Determine the (x, y) coordinate at the center of the cell enclosing the given text.  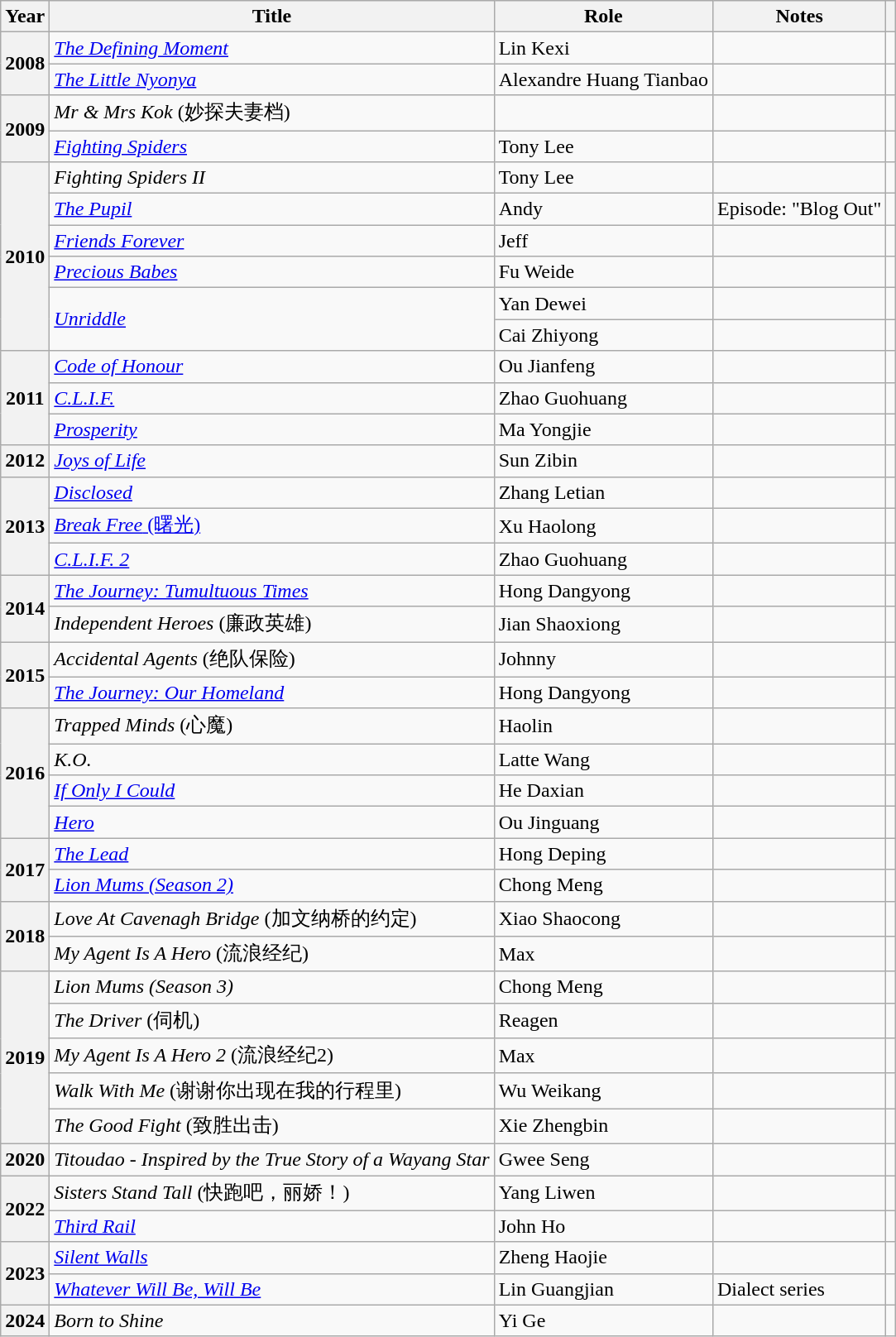
Cai Zhiyong (603, 335)
2014 (25, 609)
Xie Zhengbin (603, 1127)
The Lead (271, 854)
Prosperity (271, 429)
K.O. (271, 760)
Notes (799, 17)
Xiao Shaocong (603, 918)
2024 (25, 1320)
Ou Jinguang (603, 822)
Yan Dewei (603, 304)
2018 (25, 937)
2011 (25, 398)
Title (271, 17)
The Driver (伺机) (271, 1021)
Reagen (603, 1021)
John Ho (603, 1226)
Mr & Mrs Kok (妙探夫妻档) (271, 113)
Dialect series (799, 1289)
Accidental Agents (绝队保险) (271, 660)
Fu Weide (603, 272)
The Defining Moment (271, 48)
Lion Mums (Season 2) (271, 885)
Episode: "Blog Out" (799, 209)
2023 (25, 1273)
Silent Walls (271, 1258)
2010 (25, 256)
Precious Babes (271, 272)
Role (603, 17)
He Daxian (603, 791)
2012 (25, 461)
Xu Haolong (603, 526)
Sun Zibin (603, 461)
Joys of Life (271, 461)
2008 (25, 64)
Johnny (603, 660)
Haolin (603, 726)
Hero (271, 822)
Lion Mums (Season 3) (271, 987)
Whatever Will Be, Will Be (271, 1289)
2017 (25, 870)
Lin Kexi (603, 48)
My Agent Is A Hero 2 (流浪经纪2) (271, 1056)
Latte Wang (603, 760)
2009 (25, 129)
C.L.I.F. (271, 398)
Independent Heroes (廉政英雄) (271, 624)
2013 (25, 526)
Jian Shaoxiong (603, 624)
Zheng Haojie (603, 1258)
Jeff (603, 241)
The Journey: Tumultuous Times (271, 591)
Wu Weikang (603, 1090)
Third Rail (271, 1226)
Friends Forever (271, 241)
Zhang Letian (603, 492)
2019 (25, 1057)
If Only I Could (271, 791)
Fighting Spiders (271, 146)
Ou Jianfeng (603, 367)
Break Free (曙光) (271, 526)
Hong Deping (603, 854)
The Journey: Our Homeland (271, 692)
Yang Liwen (603, 1193)
2016 (25, 773)
Lin Guangjian (603, 1289)
Andy (603, 209)
C.L.I.F. 2 (271, 559)
2022 (25, 1208)
Alexandre Huang Tianbao (603, 79)
Sisters Stand Tall (快跑吧，丽娇！) (271, 1193)
Year (25, 17)
The Pupil (271, 209)
Code of Honour (271, 367)
2015 (25, 675)
Yi Ge (603, 1320)
2020 (25, 1159)
The Good Fight (致胜出击) (271, 1127)
Gwee Seng (603, 1159)
Ma Yongjie (603, 429)
My Agent Is A Hero (流浪经纪) (271, 955)
Born to Shine (271, 1320)
Walk With Me (谢谢你出现在我的行程里) (271, 1090)
The Little Nyonya (271, 79)
Disclosed (271, 492)
Titoudao - Inspired by the True Story of a Wayang Star (271, 1159)
Unriddle (271, 319)
Trapped Minds (心魔) (271, 726)
Fighting Spiders II (271, 178)
Love At Cavenagh Bridge (加文纳桥的约定) (271, 918)
